Extract the (x, y) coordinate from the center of the cell holding the provided text.  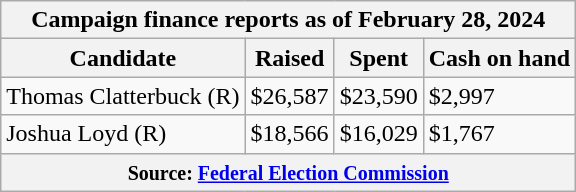
Cash on hand (499, 58)
$23,590 (378, 96)
Source: Federal Election Commission (288, 172)
$18,566 (290, 134)
Thomas Clatterbuck (R) (123, 96)
Raised (290, 58)
Candidate (123, 58)
Joshua Loyd (R) (123, 134)
Spent (378, 58)
$2,997 (499, 96)
$26,587 (290, 96)
$1,767 (499, 134)
$16,029 (378, 134)
Campaign finance reports as of February 28, 2024 (288, 20)
